Find where the given text appears and provide that cell's center as [x, y] coordinate. 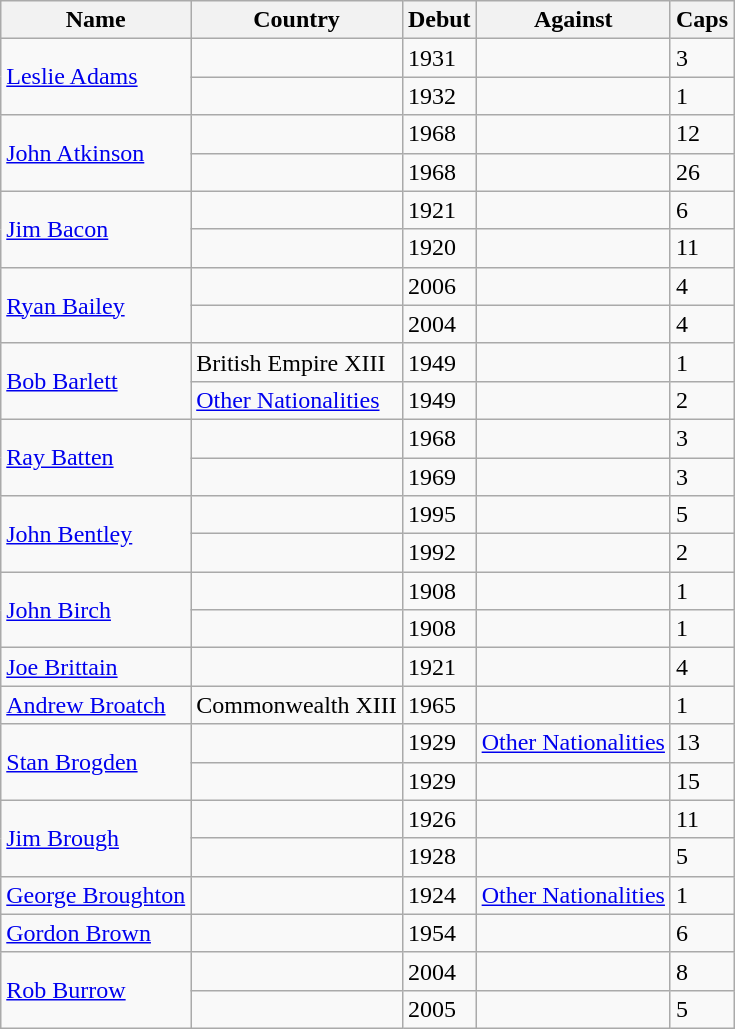
1965 [439, 705]
Debut [439, 20]
George Broughton [96, 895]
8 [702, 971]
John Bentley [96, 534]
Gordon Brown [96, 933]
Stan Brogden [96, 762]
Rob Burrow [96, 990]
2005 [439, 1009]
Bob Barlett [96, 381]
1920 [439, 248]
1954 [439, 933]
Ray Batten [96, 457]
1992 [439, 553]
Joe Brittain [96, 667]
1995 [439, 515]
Jim Bacon [96, 229]
15 [702, 781]
Commonwealth XIII [297, 705]
1928 [439, 857]
1931 [439, 58]
2006 [439, 286]
1969 [439, 477]
Against [573, 20]
Jim Brough [96, 838]
1932 [439, 96]
12 [702, 134]
Country [297, 20]
Andrew Broatch [96, 705]
John Atkinson [96, 153]
Caps [702, 20]
Ryan Bailey [96, 305]
John Birch [96, 610]
13 [702, 743]
Leslie Adams [96, 77]
British Empire XIII [297, 362]
1926 [439, 819]
26 [702, 172]
Name [96, 20]
1924 [439, 895]
